Extract the (X, Y) coordinate from the center of the cell holding the provided text.  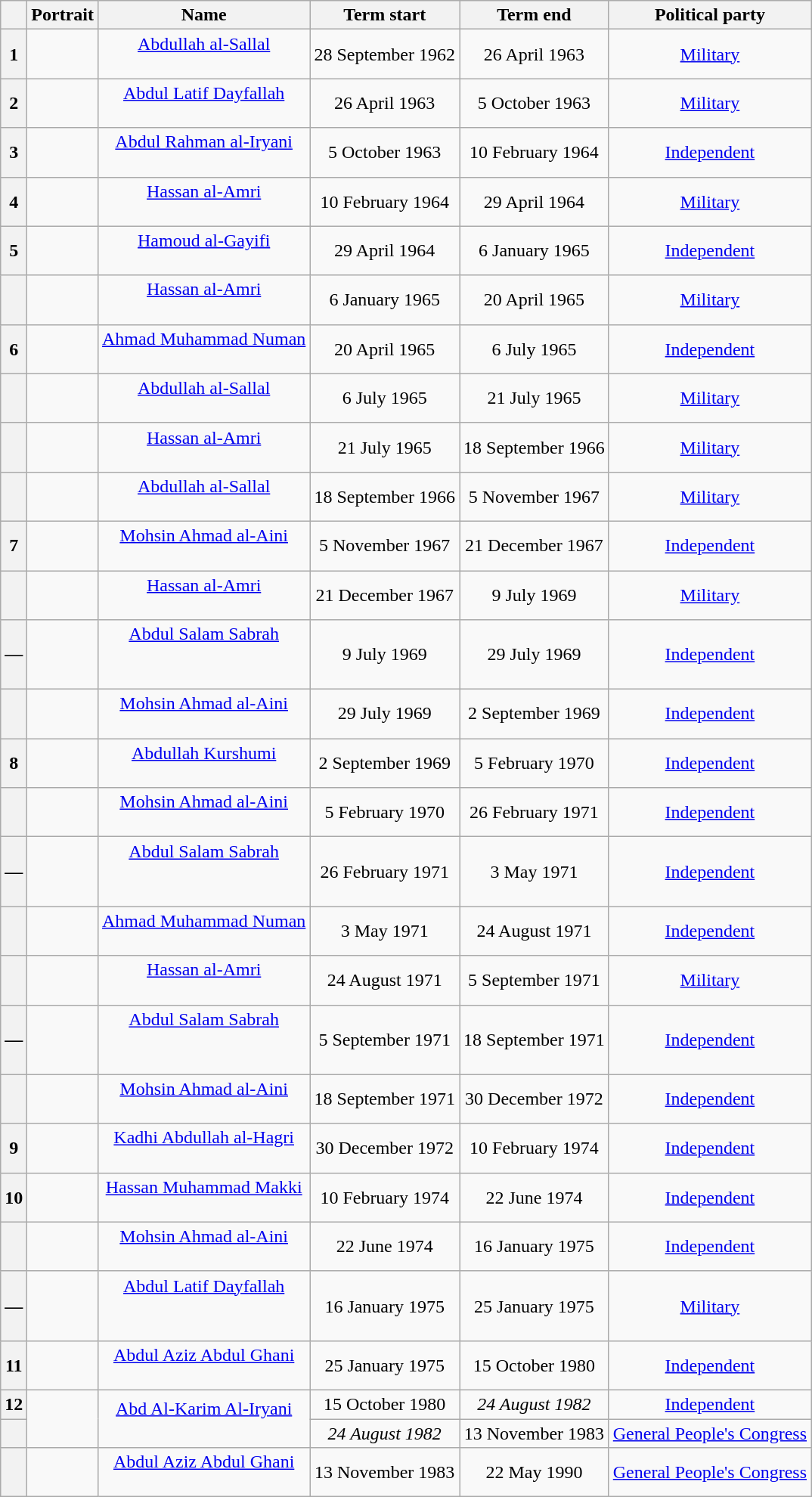
Portrait (63, 15)
2 (14, 103)
Term end (535, 15)
5 (14, 251)
Hassan Muhammad Makki (203, 1198)
28 September 1962 (385, 54)
9 (14, 1148)
Abdul Rahman al-Iryani (203, 153)
4 (14, 201)
22 May 1990 (535, 1473)
11 (14, 1365)
Abd Al-Karim Al-Iryani (203, 1418)
Hamoud al-Gayifi (203, 251)
10 (14, 1198)
1 (14, 54)
Abdullah Kurshumi (203, 764)
12 (14, 1404)
Political party (709, 15)
8 (14, 764)
6 (14, 349)
7 (14, 546)
Term start (385, 15)
3 (14, 153)
Kadhi Abdullah al-Hagri (203, 1148)
Name (203, 15)
